From the cell containing the given text, extract its center point as (x, y) coordinate. 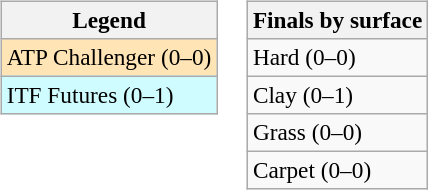
Clay (0–1) (337, 95)
ATP Challenger (0–0) (108, 57)
Carpet (0–0) (337, 171)
Grass (0–0) (337, 133)
Hard (0–0) (337, 57)
ITF Futures (0–1) (108, 95)
Finals by surface (337, 20)
Legend (108, 20)
